Determine the [x, y] coordinate at the center of the cell enclosing the given text.  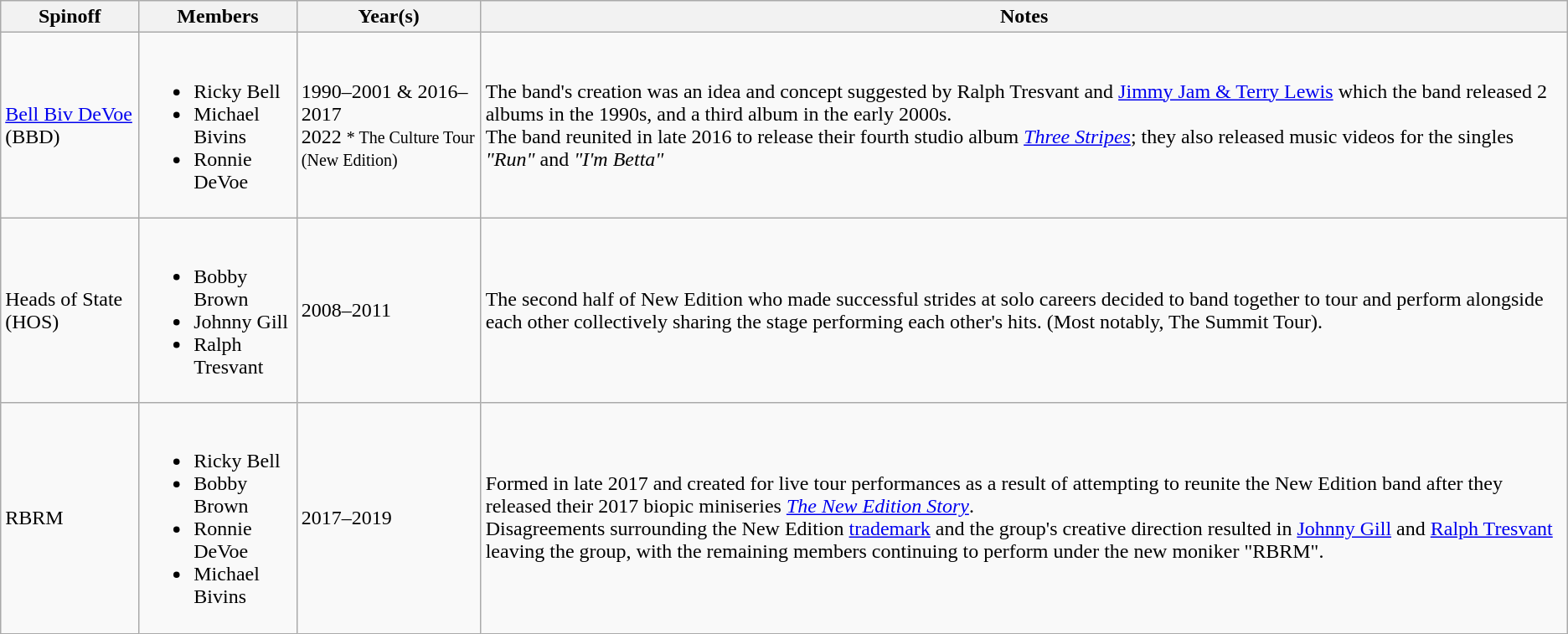
2017–2019 [389, 518]
Bell Biv DeVoe (BBD) [70, 126]
Spinoff [70, 17]
Heads of State (HOS) [70, 310]
Members [218, 17]
Year(s) [389, 17]
2008–2011 [389, 310]
RBRM [70, 518]
Ricky BellBobby BrownRonnie DeVoeMichael Bivins [218, 518]
Bobby BrownJohnny GillRalph Tresvant [218, 310]
1990–2001 & 2016–20172022 * The Culture Tour (New Edition) [389, 126]
Ricky BellMichael BivinsRonnie DeVoe [218, 126]
Notes [1024, 17]
